Search for the cell housing the specified text and yield its [X, Y] center coordinate. 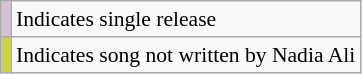
Indicates single release [186, 19]
Indicates song not written by Nadia Ali [186, 55]
